Identify which cell holds the provided text, then report its (x, y) central coordinate. 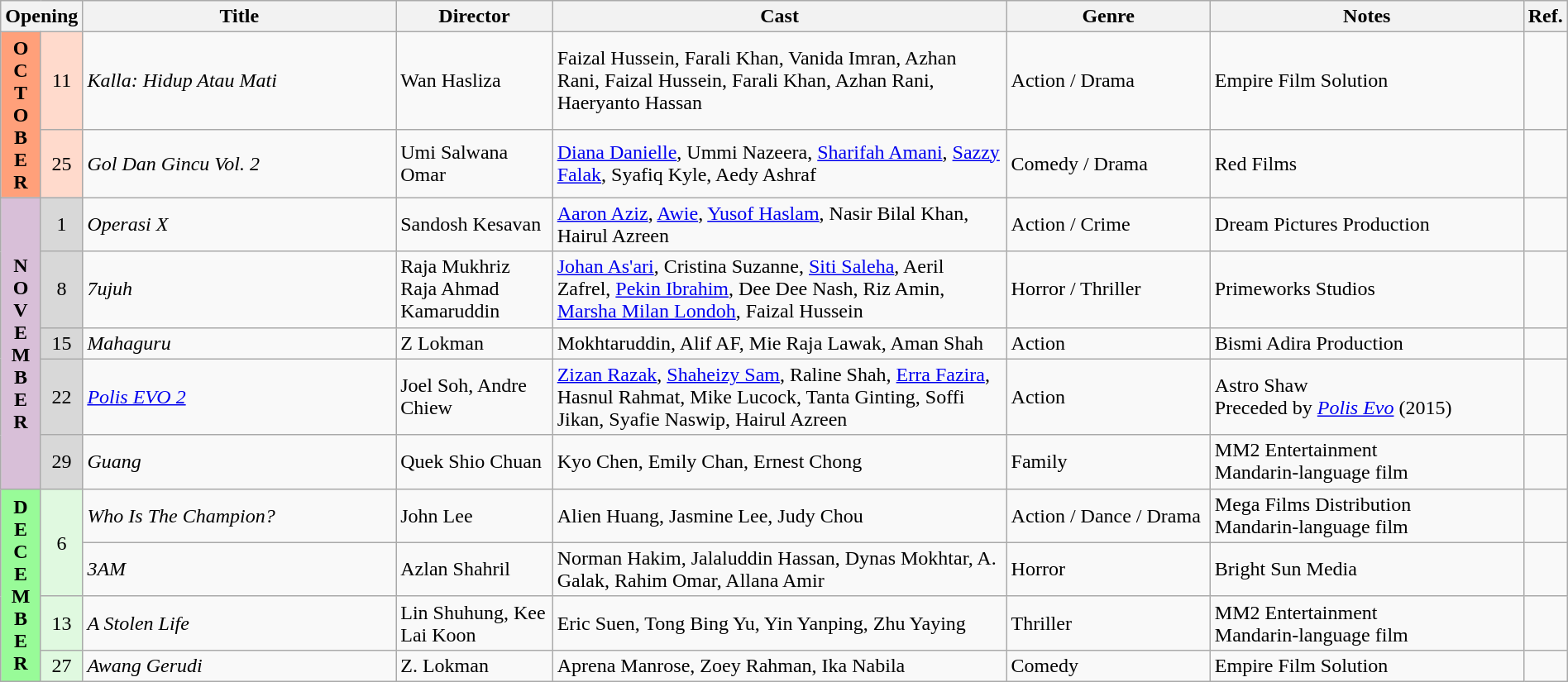
NOVEMBER (22, 343)
Comedy / Drama (1108, 164)
John Lee (475, 516)
3AM (240, 569)
Who Is The Champion? (240, 516)
Alien Huang, Jasmine Lee, Judy Chou (779, 516)
Gol Dan Gincu Vol. 2 (240, 164)
15 (61, 343)
Primeworks Studios (1366, 289)
Guang (240, 461)
Red Films (1366, 164)
Lin Shuhung, Kee Lai Koon (475, 623)
Kalla: Hidup Atau Mati (240, 81)
Notes (1366, 17)
Z. Lokman (475, 665)
Action / Crime (1108, 225)
1 (61, 225)
Mega Films DistributionMandarin-language film (1366, 516)
Ref. (1545, 17)
8 (61, 289)
Umi Salwana Omar (475, 164)
27 (61, 665)
Bismi Adira Production (1366, 343)
25 (61, 164)
Raja Mukhriz Raja Ahmad Kamaruddin (475, 289)
Family (1108, 461)
22 (61, 397)
Operasi X (240, 225)
Polis EVO 2 (240, 397)
Opening (41, 17)
Z Lokman (475, 343)
A Stolen Life (240, 623)
OCTOBER (22, 115)
Awang Gerudi (240, 665)
Diana Danielle, Ummi Nazeera, Sharifah Amani, Sazzy Falak, Syafiq Kyle, Aedy Ashraf (779, 164)
29 (61, 461)
Astro ShawPreceded by Polis Evo (2015) (1366, 397)
6 (61, 542)
Mokhtaruddin, Alif AF, Mie Raja Lawak, Aman Shah (779, 343)
Dream Pictures Production (1366, 225)
Eric Suen, Tong Bing Yu, Yin Yanping, Zhu Yaying (779, 623)
Aprena Manrose, Zoey Rahman, Ika Nabila (779, 665)
7ujuh (240, 289)
Action / Drama (1108, 81)
Wan Hasliza (475, 81)
Thriller (1108, 623)
Quek Shio Chuan (475, 461)
Mahaguru (240, 343)
Norman Hakim, Jalaluddin Hassan, Dynas Mokhtar, A. Galak, Rahim Omar, Allana Amir (779, 569)
13 (61, 623)
Azlan Shahril (475, 569)
DECEMBER (22, 585)
Bright Sun Media (1366, 569)
11 (61, 81)
Johan As'ari, Cristina Suzanne, Siti Saleha, Aeril Zafrel, Pekin Ibrahim, Dee Dee Nash, Riz Amin, Marsha Milan Londoh, Faizal Hussein (779, 289)
Aaron Aziz, Awie, Yusof Haslam, Nasir Bilal Khan, Hairul Azreen (779, 225)
Faizal Hussein, Farali Khan, Vanida Imran, Azhan Rani, Faizal Hussein, Farali Khan, Azhan Rani, Haeryanto Hassan (779, 81)
Title (240, 17)
Action / Dance / Drama (1108, 516)
Sandosh Kesavan (475, 225)
Comedy (1108, 665)
Cast (779, 17)
Kyo Chen, Emily Chan, Ernest Chong (779, 461)
Director (475, 17)
Horror / Thriller (1108, 289)
Joel Soh, Andre Chiew (475, 397)
Zizan Razak, Shaheizy Sam, Raline Shah, Erra Fazira, Hasnul Rahmat, Mike Lucock, Tanta Ginting, Soffi Jikan, Syafie Naswip, Hairul Azreen (779, 397)
Genre (1108, 17)
Horror (1108, 569)
